Capture the cell that displays the provided text and extract its [x, y] central coordinate. 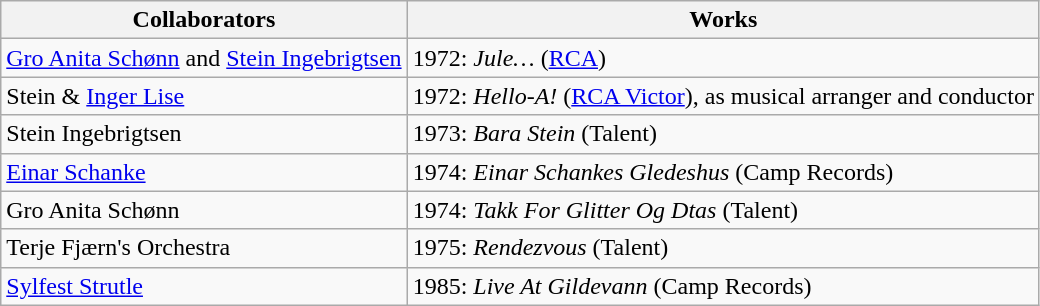
Collaborators [204, 20]
Terje Fjærn's Orchestra [204, 248]
1972: Hello-A! (RCA Victor), as musical arranger and conductor [723, 96]
1974: Einar Schankes Gledeshus (Camp Records) [723, 172]
1974: Takk For Glitter Og Dtas (Talent) [723, 210]
Sylfest Strutle [204, 286]
Gro Anita Schønn [204, 210]
Stein & Inger Lise [204, 96]
1972: Jule… (RCA) [723, 58]
Einar Schanke [204, 172]
1973: Bara Stein (Talent) [723, 134]
Gro Anita Schønn and Stein Ingebrigtsen [204, 58]
1975: Rendezvous (Talent) [723, 248]
Works [723, 20]
Stein Ingebrigtsen [204, 134]
1985: Live At Gildevann (Camp Records) [723, 286]
